Pinpoint the cell where the given text exists, returning its [x, y] midpoint coordinate. 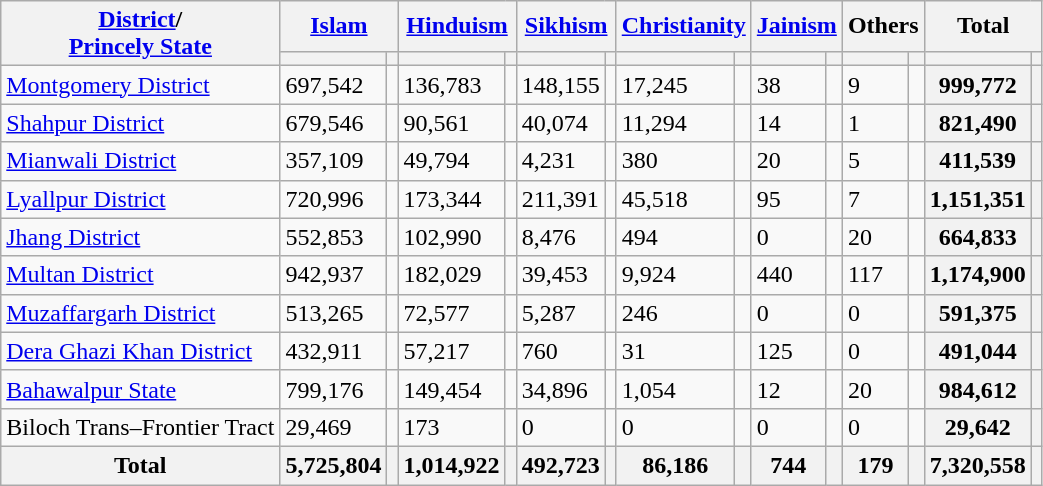
179 [875, 465]
5 [875, 161]
148,155 [560, 85]
Lyallpur District [140, 199]
664,833 [978, 237]
1,151,351 [978, 199]
Bahawalpur State [140, 389]
760 [560, 351]
102,990 [452, 237]
720,996 [334, 199]
72,577 [452, 313]
211,391 [560, 199]
Islam [339, 26]
Jainism [796, 26]
697,542 [334, 85]
136,783 [452, 85]
1,014,922 [452, 465]
Multan District [140, 275]
432,911 [334, 351]
492,723 [560, 465]
380 [675, 161]
117 [875, 275]
173,344 [452, 199]
Others [883, 26]
Montgomery District [140, 85]
29,642 [978, 427]
440 [788, 275]
1,174,900 [978, 275]
Muzaffargarh District [140, 313]
District/Princely State [140, 34]
Shahpur District [140, 123]
591,375 [978, 313]
494 [675, 237]
942,937 [334, 275]
95 [788, 199]
90,561 [452, 123]
513,265 [334, 313]
49,794 [452, 161]
744 [788, 465]
8,476 [560, 237]
1,054 [675, 389]
411,539 [978, 161]
Hinduism [457, 26]
173 [452, 427]
125 [788, 351]
9,924 [675, 275]
Sikhism [566, 26]
86,186 [675, 465]
45,518 [675, 199]
999,772 [978, 85]
Mianwali District [140, 161]
Biloch Trans–Frontier Tract [140, 427]
14 [788, 123]
7,320,558 [978, 465]
799,176 [334, 389]
57,217 [452, 351]
821,490 [978, 123]
Christianity [684, 26]
Jhang District [140, 237]
491,044 [978, 351]
984,612 [978, 389]
29,469 [334, 427]
679,546 [334, 123]
31 [675, 351]
11,294 [675, 123]
552,853 [334, 237]
5,725,804 [334, 465]
9 [875, 85]
5,287 [560, 313]
17,245 [675, 85]
39,453 [560, 275]
38 [788, 85]
1 [875, 123]
149,454 [452, 389]
12 [788, 389]
34,896 [560, 389]
357,109 [334, 161]
182,029 [452, 275]
246 [675, 313]
40,074 [560, 123]
Dera Ghazi Khan District [140, 351]
4,231 [560, 161]
7 [875, 199]
